Return the [x, y] coordinate for the center point of the cell that contains the specified text.  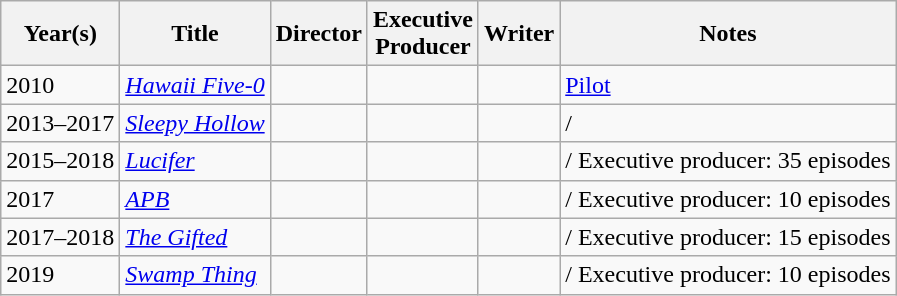
/ Executive producer: 35 episodes [728, 161]
Hawaii Five-0 [195, 85]
2015–2018 [60, 161]
2010 [60, 85]
Executive Producer [422, 34]
Sleepy Hollow [195, 123]
2013–2017 [60, 123]
2019 [60, 275]
The Gifted [195, 237]
Title [195, 34]
Year(s) [60, 34]
/ Executive producer: 15 episodes [728, 237]
2017 [60, 199]
Swamp Thing [195, 275]
Lucifer [195, 161]
Notes [728, 34]
Writer [518, 34]
APB [195, 199]
/ [728, 123]
Director [318, 34]
Pilot [728, 85]
2017–2018 [60, 237]
